Capture the cell that displays the provided text and extract its [x, y] central coordinate. 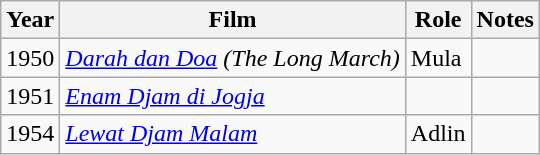
1954 [30, 134]
Darah dan Doa (The Long March) [233, 58]
Adlin [438, 134]
1950 [30, 58]
Year [30, 20]
Film [233, 20]
Lewat Djam Malam [233, 134]
Enam Djam di Jogja [233, 96]
1951 [30, 96]
Notes [505, 20]
Mula [438, 58]
Role [438, 20]
